Return (X, Y) of the center of cell containing provided text 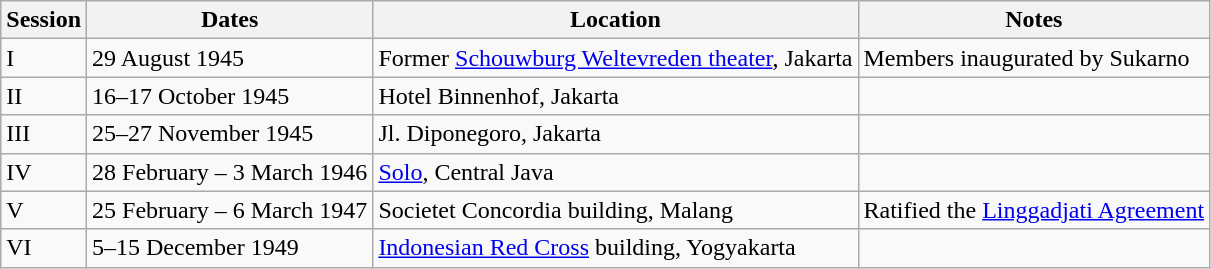
Former Schouwburg Weltevreden theater, Jakarta (616, 58)
Session (44, 20)
Location (616, 20)
I (44, 58)
Indonesian Red Cross building, Yogyakarta (616, 248)
Ratified the Linggadjati Agreement (1034, 210)
III (44, 134)
Jl. Diponegoro, Jakarta (616, 134)
Notes (1034, 20)
5–15 December 1949 (230, 248)
II (44, 96)
Members inaugurated by Sukarno (1034, 58)
16–17 October 1945 (230, 96)
Societet Concordia building, Malang (616, 210)
29 August 1945 (230, 58)
Solo, Central Java (616, 172)
25–27 November 1945 (230, 134)
25 February – 6 March 1947 (230, 210)
IV (44, 172)
V (44, 210)
28 February – 3 March 1946 (230, 172)
Dates (230, 20)
VI (44, 248)
Hotel Binnenhof, Jakarta (616, 96)
